Provide the (x, y) coordinate of the cell's center where the given text is located.  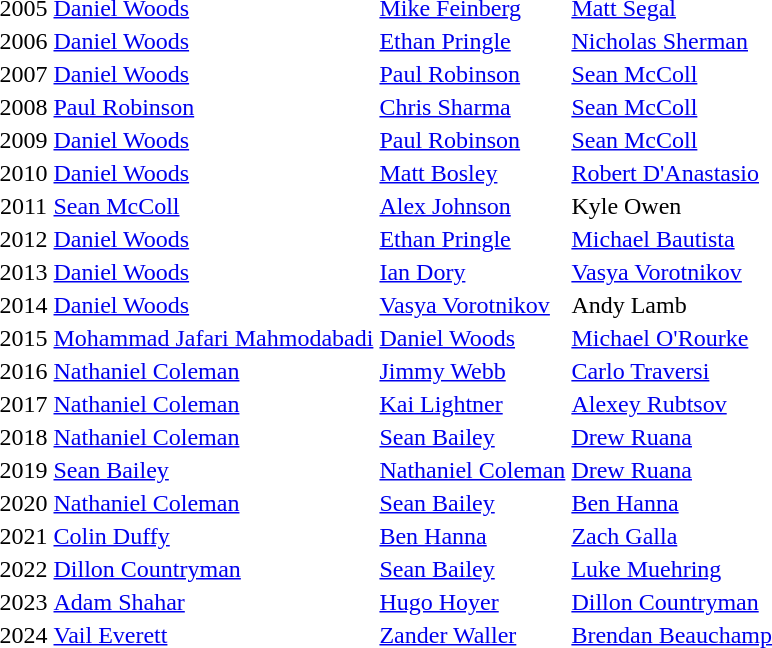
Colin Duffy (214, 536)
Alex Johnson (472, 206)
Chris Sharma (472, 107)
Matt Bosley (472, 173)
Kai Lightner (472, 404)
Jimmy Webb (472, 371)
Sean McColl (214, 206)
Ben Hanna (472, 536)
Hugo Hoyer (472, 602)
Ian Dory (472, 272)
Dillon Countryman (214, 569)
Mohammad Jafari Mahmodabadi (214, 338)
Adam Shahar (214, 602)
Vasya Vorotnikov (472, 305)
